Provide the [X, Y] coordinate of the cell's center where the given text is located.  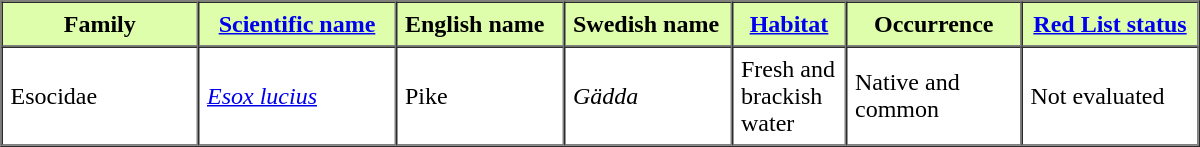
Red List status [1110, 24]
Fresh and brackish water [789, 96]
Swedish name [648, 24]
Family [100, 24]
Esocidae [100, 96]
Occurrence [934, 24]
Native and common [934, 96]
Habitat [789, 24]
Not evaluated [1110, 96]
Esox lucius [297, 96]
Scientific name [297, 24]
Gädda [648, 96]
Pike [480, 96]
English name [480, 24]
